From the cell containing the given text, extract its center point as (x, y) coordinate. 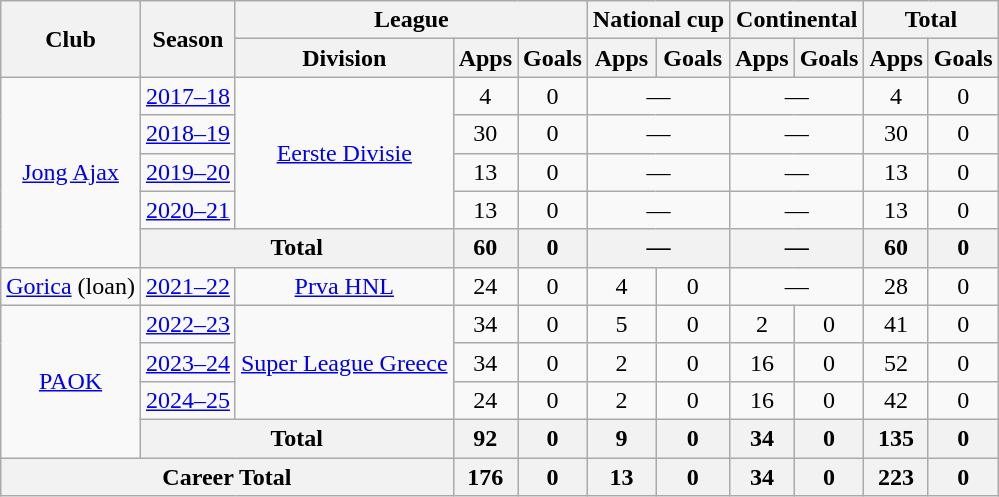
Gorica (loan) (71, 286)
2022–23 (188, 324)
Super League Greece (344, 362)
Eerste Divisie (344, 153)
Division (344, 58)
Club (71, 39)
National cup (658, 20)
176 (485, 477)
2017–18 (188, 96)
2018–19 (188, 134)
Jong Ajax (71, 172)
League (411, 20)
52 (896, 362)
Career Total (227, 477)
42 (896, 400)
2020–21 (188, 210)
2019–20 (188, 172)
5 (621, 324)
135 (896, 438)
2023–24 (188, 362)
28 (896, 286)
PAOK (71, 381)
Season (188, 39)
223 (896, 477)
41 (896, 324)
9 (621, 438)
Prva HNL (344, 286)
2021–22 (188, 286)
Continental (797, 20)
2024–25 (188, 400)
92 (485, 438)
